Determine the (X, Y) coordinate at the center of the cell enclosing the given text.  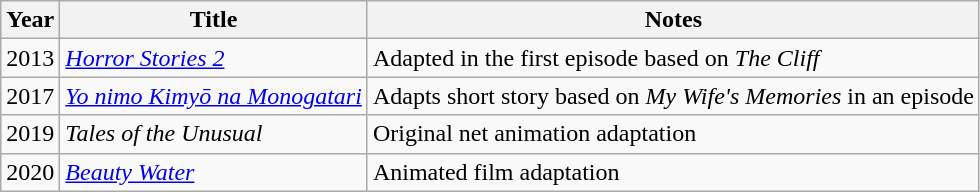
Notes (673, 20)
2013 (30, 58)
Title (214, 20)
2019 (30, 134)
2017 (30, 96)
Adapts short story based on My Wife's Memories in an episode (673, 96)
Yo nimo Kimyō na Monogatari (214, 96)
Tales of the Unusual (214, 134)
Adapted in the first episode based on The Cliff (673, 58)
Horror Stories 2 (214, 58)
Original net animation adaptation (673, 134)
2020 (30, 172)
Beauty Water (214, 172)
Animated film adaptation (673, 172)
Year (30, 20)
